Return [X, Y] of the center of cell containing provided text 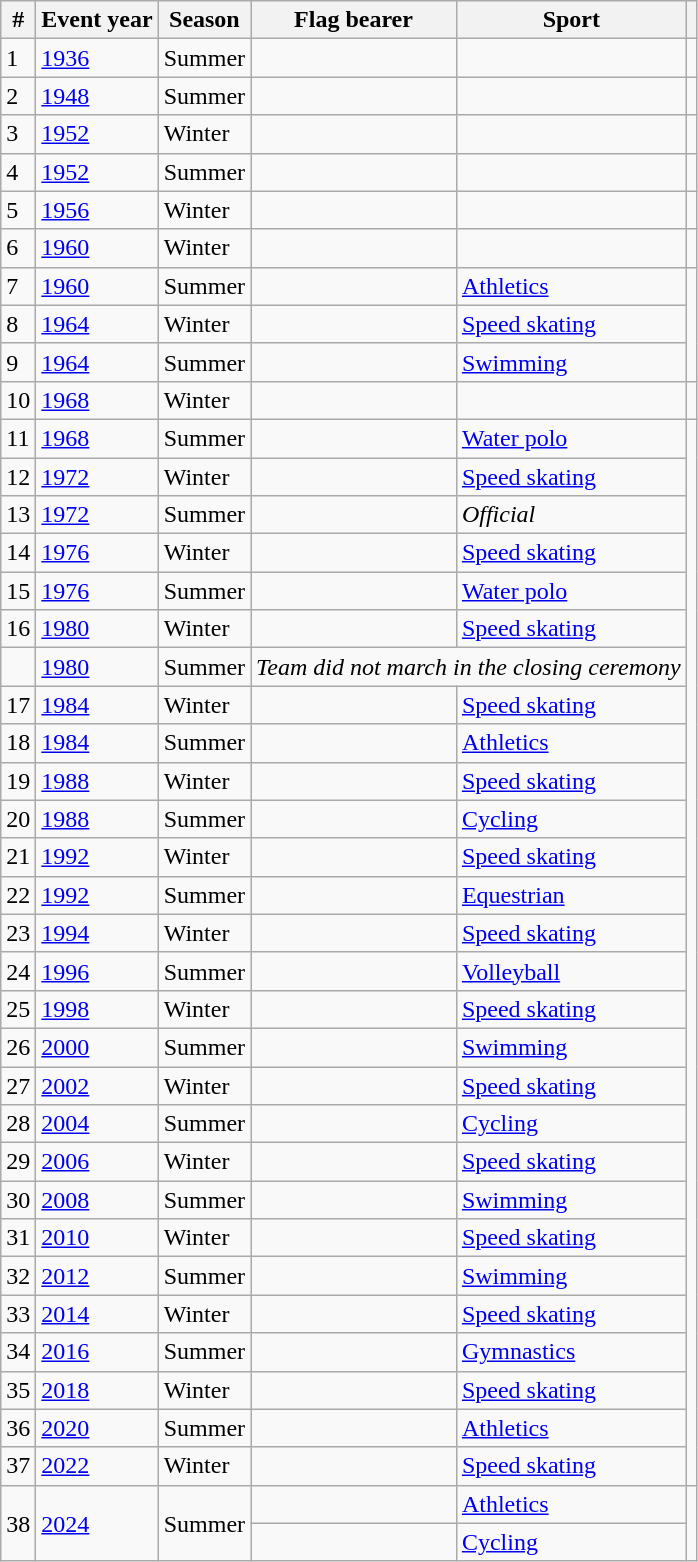
Volleyball [571, 971]
7 [18, 286]
2000 [97, 1047]
1948 [97, 96]
30 [18, 1200]
2016 [97, 1352]
Team did not march in the closing ceremony [469, 667]
# [18, 20]
5 [18, 210]
26 [18, 1047]
Flag bearer [354, 20]
13 [18, 515]
23 [18, 933]
2018 [97, 1390]
Gymnastics [571, 1352]
11 [18, 438]
Season [204, 20]
25 [18, 1009]
2014 [97, 1314]
28 [18, 1124]
24 [18, 971]
8 [18, 324]
37 [18, 1466]
19 [18, 781]
17 [18, 705]
22 [18, 895]
15 [18, 591]
32 [18, 1276]
2020 [97, 1428]
1994 [97, 933]
31 [18, 1238]
16 [18, 629]
2002 [97, 1085]
3 [18, 134]
9 [18, 362]
14 [18, 553]
2010 [97, 1238]
2006 [97, 1162]
33 [18, 1314]
18 [18, 743]
2012 [97, 1276]
2022 [97, 1466]
1998 [97, 1009]
27 [18, 1085]
Event year [97, 20]
Sport [571, 20]
6 [18, 248]
Equestrian [571, 895]
36 [18, 1428]
2024 [97, 1523]
21 [18, 857]
38 [18, 1523]
12 [18, 477]
2 [18, 96]
35 [18, 1390]
1956 [97, 210]
1996 [97, 971]
2004 [97, 1124]
1 [18, 58]
20 [18, 819]
2008 [97, 1200]
1936 [97, 58]
4 [18, 172]
29 [18, 1162]
Official [571, 515]
10 [18, 400]
34 [18, 1352]
